Detect which cell encompasses the target text, then output its (x, y) center coordinate. 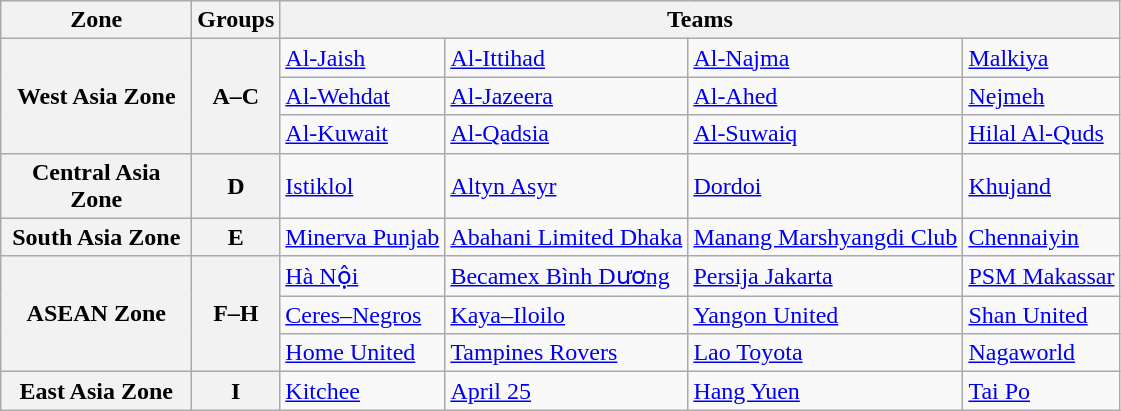
Al-Jaish (362, 58)
D (236, 186)
Tai Po (1042, 391)
Khujand (1042, 186)
Malkiya (1042, 58)
PSM Makassar (1042, 276)
Hilal Al-Quds (1042, 134)
Ceres–Negros (362, 315)
Al-Suwaiq (826, 134)
Persija Jakarta (826, 276)
Al-Kuwait (362, 134)
Manang Marshyangdi Club (826, 237)
Hang Yuen (826, 391)
Al-Jazeera (566, 96)
Minerva Punjab (362, 237)
I (236, 391)
Nagaworld (1042, 353)
Al-Wehdat (362, 96)
East Asia Zone (96, 391)
ASEAN Zone (96, 314)
Dordoi (826, 186)
Central Asia Zone (96, 186)
F–H (236, 314)
E (236, 237)
Teams (700, 20)
April 25 (566, 391)
Istiklol (362, 186)
Kitchee (362, 391)
Becamex Bình Dương (566, 276)
West Asia Zone (96, 96)
Al-Ittihad (566, 58)
Altyn Asyr (566, 186)
Al-Najma (826, 58)
Zone (96, 20)
Home United (362, 353)
Nejmeh (1042, 96)
Groups (236, 20)
South Asia Zone (96, 237)
Lao Toyota (826, 353)
Hà Nội (362, 276)
A–C (236, 96)
Tampines Rovers (566, 353)
Kaya–Iloilo (566, 315)
Yangon United (826, 315)
Shan United (1042, 315)
Al-Qadsia (566, 134)
Abahani Limited Dhaka (566, 237)
Al-Ahed (826, 96)
Chennaiyin (1042, 237)
